Locate the cell with the specified text and output its (x, y) center coordinate. 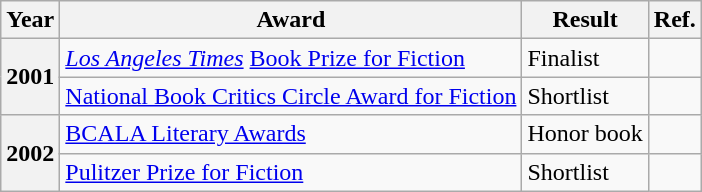
Ref. (674, 20)
Result (585, 20)
Honor book (585, 134)
2001 (30, 77)
Pulitzer Prize for Fiction (291, 172)
National Book Critics Circle Award for Fiction (291, 96)
Los Angeles Times Book Prize for Fiction (291, 58)
Award (291, 20)
2002 (30, 153)
Year (30, 20)
BCALA Literary Awards (291, 134)
Finalist (585, 58)
